From the cell containing the given text, extract its center point as (X, Y) coordinate. 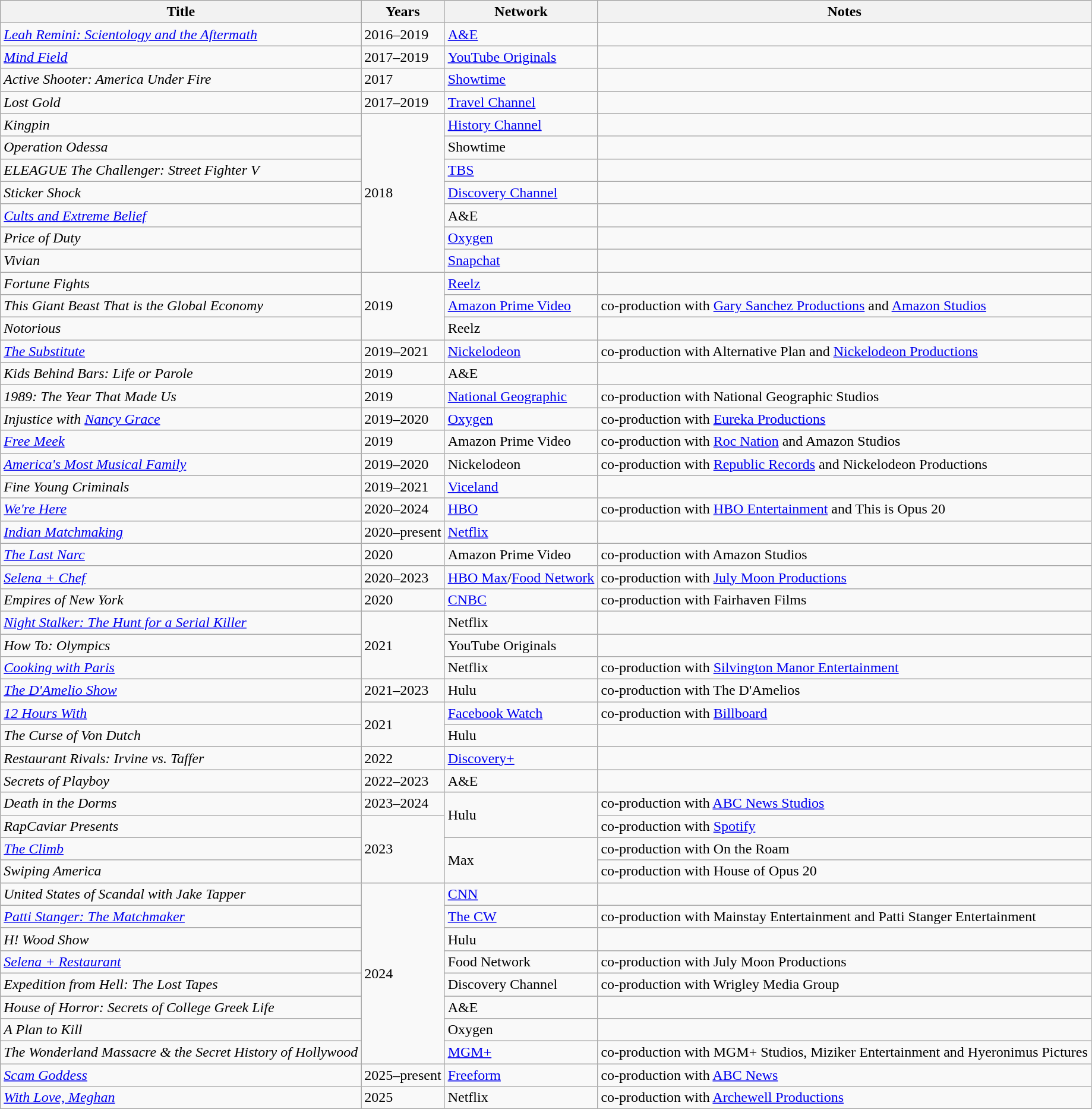
co-production with House of Opus 20 (844, 871)
Injustice with Nancy Grace (181, 419)
co-production with The D'Amelios (844, 691)
2016–2019 (403, 34)
United States of Scandal with Jake Tapper (181, 894)
HBO Max/Food Network (521, 577)
Secrets of Playboy (181, 781)
Indian Matchmaking (181, 532)
2022 (403, 758)
Restaurant Rivals: Irvine vs. Taffer (181, 758)
2023 (403, 849)
Empires of New York (181, 600)
co-production with Republic Records and Nickelodeon Productions (844, 464)
Selena + Restaurant (181, 962)
co-production with Amazon Studios (844, 554)
Swiping America (181, 871)
2017 (403, 80)
co-production with Alternative Plan and Nickelodeon Productions (844, 351)
co-production with Gary Sanchez Productions and Amazon Studios (844, 306)
Scam Goddess (181, 1075)
CNN (521, 894)
Max (521, 860)
Freeform (521, 1075)
Title (181, 12)
The CW (521, 916)
The Last Narc (181, 554)
1989: The Year That Made Us (181, 396)
co-production with Archewell Productions (844, 1098)
We're Here (181, 509)
co-production with ABC News Studios (844, 804)
H! Wood Show (181, 939)
2024 (403, 973)
The Climb (181, 849)
co-production with Billboard (844, 713)
co-production with On the Roam (844, 849)
2023–2024 (403, 804)
2025–present (403, 1075)
Price of Duty (181, 238)
Expedition from Hell: The Lost Tapes (181, 984)
Fortune Fights (181, 283)
12 Hours With (181, 713)
With Love, Meghan (181, 1098)
Snapchat (521, 260)
co-production with Wrigley Media Group (844, 984)
Active Shooter: America Under Fire (181, 80)
Sticker Shock (181, 193)
Fine Young Criminals (181, 487)
National Geographic (521, 396)
Discovery+ (521, 758)
co-production with Mainstay Entertainment and Patti Stanger Entertainment (844, 916)
This Giant Beast That is the Global Economy (181, 306)
co-production with National Geographic Studios (844, 396)
The Curse of Von Dutch (181, 736)
Notes (844, 12)
2020–2024 (403, 509)
Death in the Dorms (181, 804)
The Substitute (181, 351)
Travel Channel (521, 102)
A Plan to Kill (181, 1030)
co-production with Spotify (844, 826)
MGM+ (521, 1053)
Mind Field (181, 57)
co-production with MGM+ Studios, Miziker Entertainment and Hyeronimus Pictures (844, 1053)
co-production with ABC News (844, 1075)
History Channel (521, 125)
CNBC (521, 600)
co-production with Roc Nation and Amazon Studios (844, 442)
2020–2023 (403, 577)
Network (521, 12)
Leah Remini: Scientology and the Aftermath (181, 34)
Years (403, 12)
2025 (403, 1098)
Selena + Chef (181, 577)
The D'Amelio Show (181, 691)
2021–2023 (403, 691)
Night Stalker: The Hunt for a Serial Killer (181, 622)
Viceland (521, 487)
Vivian (181, 260)
co-production with Eureka Productions (844, 419)
Patti Stanger: The Matchmaker (181, 916)
co-production with Fairhaven Films (844, 600)
House of Horror: Secrets of College Greek Life (181, 1007)
RapCaviar Presents (181, 826)
Food Network (521, 962)
TBS (521, 170)
2020–present (403, 532)
2022–2023 (403, 781)
Cults and Extreme Belief (181, 215)
Operation Odessa (181, 147)
Kids Behind Bars: Life or Parole (181, 374)
Cooking with Paris (181, 668)
Facebook Watch (521, 713)
2018 (403, 193)
Free Meek (181, 442)
co-production with HBO Entertainment and This is Opus 20 (844, 509)
HBO (521, 509)
co-production with Silvington Manor Entertainment (844, 668)
The Wonderland Massacre & the Secret History of Hollywood (181, 1053)
Notorious (181, 329)
How To: Olympics (181, 645)
America's Most Musical Family (181, 464)
ELEAGUE The Challenger: Street Fighter V (181, 170)
Kingpin (181, 125)
Lost Gold (181, 102)
